Provide the (X, Y) coordinate of the cell's center where the given text is located.  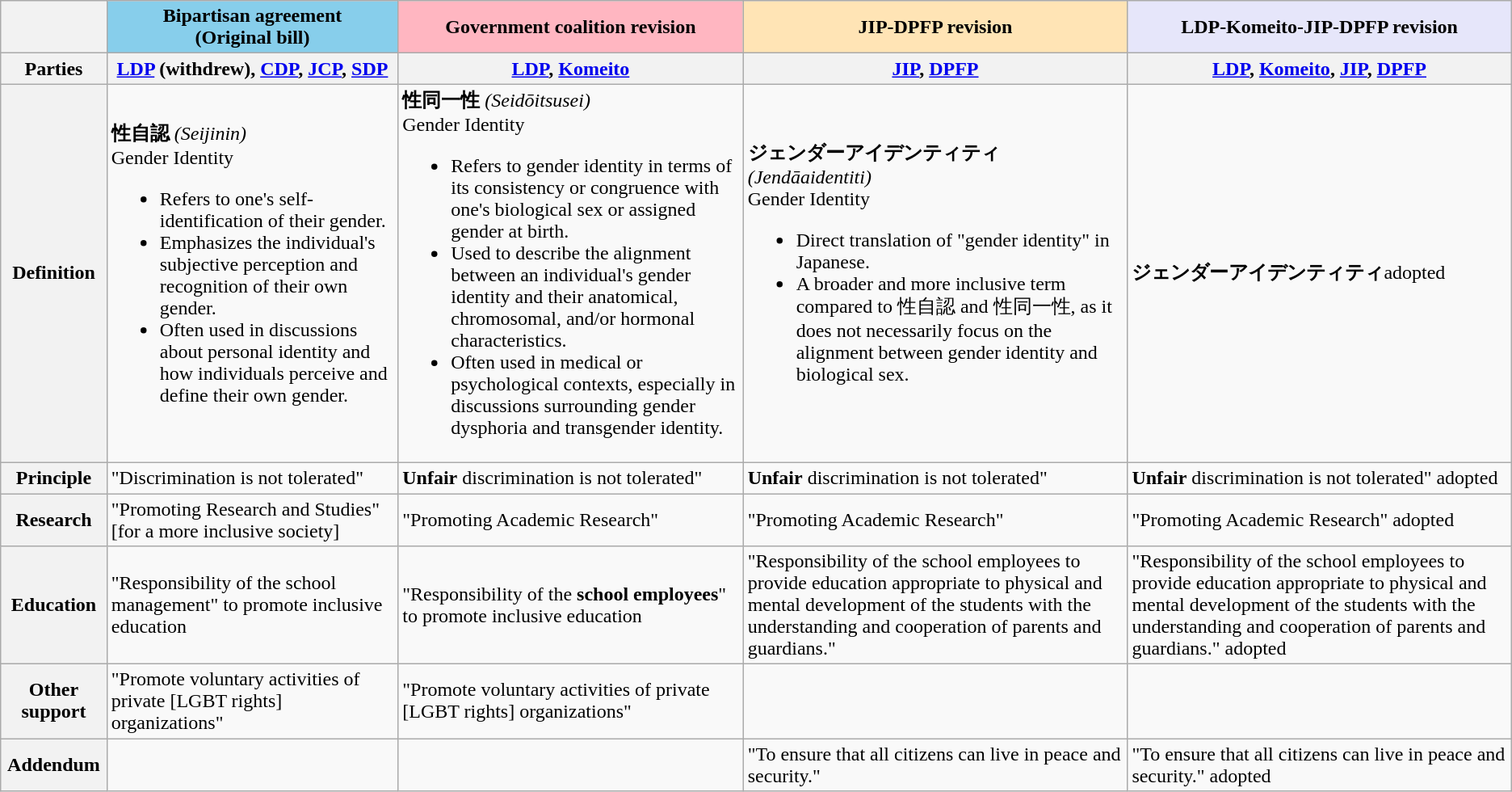
LDP-Komeito-JIP-DPFP revision (1320, 27)
"Discrimination is not tolerated" (252, 478)
Other support (53, 701)
Unfair discrimination is not tolerated" adopted (1320, 478)
Bipartisan agreement(Original bill) (252, 27)
JIP-DPFP revision (935, 27)
Education (53, 605)
"To ensure that all citizens can live in peace and security." (935, 765)
"To ensure that all citizens can live in peace and security." adopted (1320, 765)
Parties (53, 69)
"Responsibility of the school management" to promote inclusive education (252, 605)
"Responsibility of the school employees" to promote inclusive education (570, 605)
Definition (53, 273)
JIP, DPFP (935, 69)
"Promoting Research and Studies" [for a more inclusive society] (252, 519)
"Promoting Academic Research" adopted (1320, 519)
LDP, Komeito, JIP, DPFP (1320, 69)
ジェンダーアイデンティティadopted (1320, 273)
Government coalition revision (570, 27)
Addendum (53, 765)
Principle (53, 478)
Research (53, 519)
LDP (withdrew), CDP, JCP, SDP (252, 69)
LDP, Komeito (570, 69)
